Provide the (X, Y) coordinate of the cell's center where the given text is located.  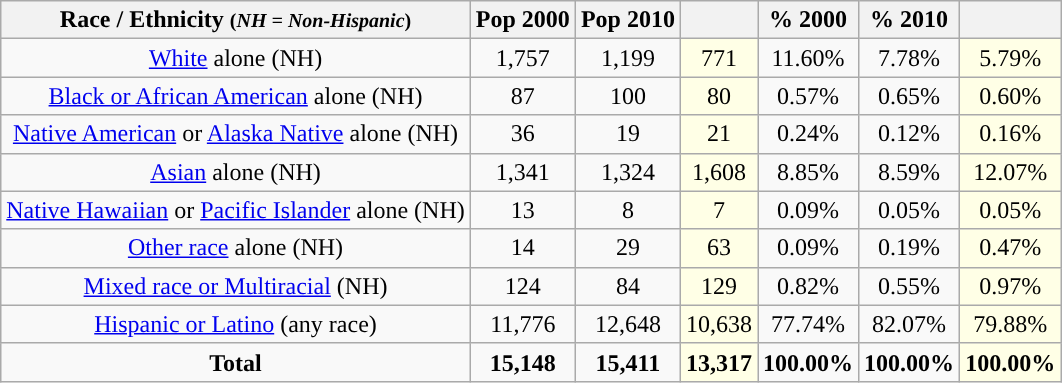
10,638 (718, 324)
7.78% (910, 58)
771 (718, 58)
0.55% (910, 286)
0.60% (1010, 96)
13,317 (718, 362)
15,411 (628, 362)
0.16% (1010, 134)
77.74% (808, 324)
1,608 (718, 172)
1,341 (522, 172)
0.24% (808, 134)
0.97% (1010, 286)
8.59% (910, 172)
87 (522, 96)
Pop 2010 (628, 20)
1,199 (628, 58)
Native Hawaiian or Pacific Islander alone (NH) (236, 210)
% 2010 (910, 20)
5.79% (1010, 58)
29 (628, 248)
124 (522, 286)
0.57% (808, 96)
79.88% (1010, 324)
63 (718, 248)
11,776 (522, 324)
1,324 (628, 172)
White alone (NH) (236, 58)
0.12% (910, 134)
21 (718, 134)
Asian alone (NH) (236, 172)
129 (718, 286)
Hispanic or Latino (any race) (236, 324)
19 (628, 134)
Race / Ethnicity (NH = Non-Hispanic) (236, 20)
Pop 2000 (522, 20)
Other race alone (NH) (236, 248)
12,648 (628, 324)
0.65% (910, 96)
8.85% (808, 172)
84 (628, 286)
0.82% (808, 286)
82.07% (910, 324)
15,148 (522, 362)
% 2000 (808, 20)
Black or African American alone (NH) (236, 96)
100 (628, 96)
80 (718, 96)
Mixed race or Multiracial (NH) (236, 286)
11.60% (808, 58)
8 (628, 210)
1,757 (522, 58)
Native American or Alaska Native alone (NH) (236, 134)
12.07% (1010, 172)
7 (718, 210)
36 (522, 134)
0.47% (1010, 248)
13 (522, 210)
Total (236, 362)
0.19% (910, 248)
14 (522, 248)
